Identify which cell holds the provided text, then report its (x, y) central coordinate. 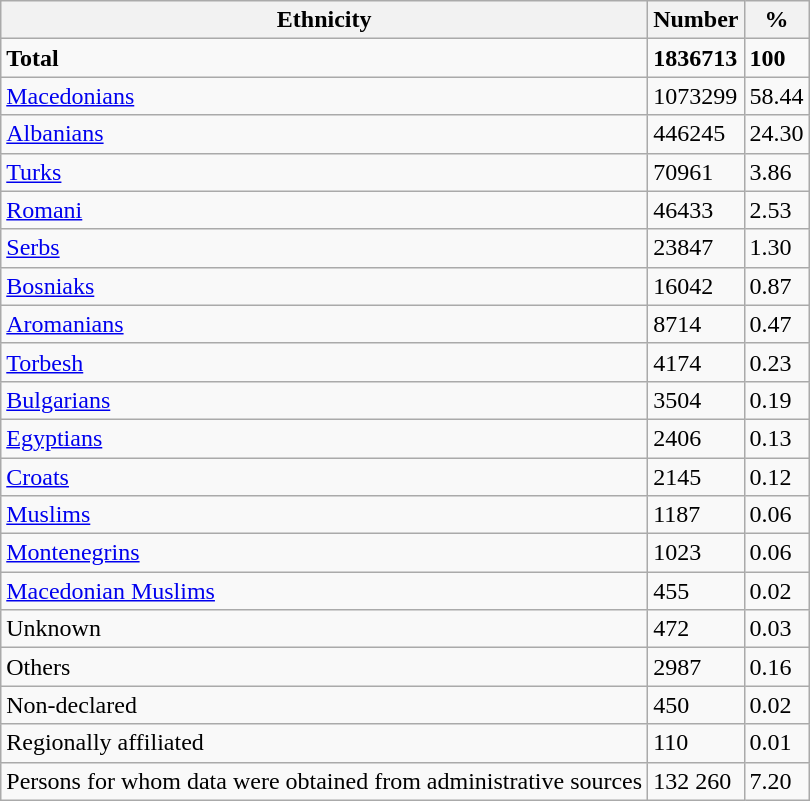
0.13 (776, 438)
70961 (696, 172)
450 (696, 705)
Serbs (324, 248)
0.87 (776, 286)
Regionally affiliated (324, 743)
Bulgarians (324, 400)
Ethnicity (324, 20)
Egyptians (324, 438)
Macedonians (324, 96)
Bosniaks (324, 286)
1836713 (696, 58)
1073299 (696, 96)
0.23 (776, 362)
132 260 (696, 781)
46433 (696, 210)
8714 (696, 324)
Turks (324, 172)
0.01 (776, 743)
455 (696, 591)
3.86 (776, 172)
Persons for whom data were obtained from administrative sources (324, 781)
16042 (696, 286)
Montenegrins (324, 553)
58.44 (776, 96)
Muslims (324, 515)
0.03 (776, 629)
2.53 (776, 210)
Others (324, 667)
1187 (696, 515)
110 (696, 743)
Albanians (324, 134)
4174 (696, 362)
2987 (696, 667)
7.20 (776, 781)
Macedonian Muslims (324, 591)
0.19 (776, 400)
472 (696, 629)
Non-declared (324, 705)
Torbesh (324, 362)
Aromanians (324, 324)
2145 (696, 477)
0.12 (776, 477)
446245 (696, 134)
0.47 (776, 324)
Number (696, 20)
Total (324, 58)
Croats (324, 477)
100 (776, 58)
1.30 (776, 248)
24.30 (776, 134)
23847 (696, 248)
0.16 (776, 667)
Unknown (324, 629)
Romani (324, 210)
1023 (696, 553)
3504 (696, 400)
% (776, 20)
2406 (696, 438)
